Capture the cell that displays the provided text and extract its [x, y] central coordinate. 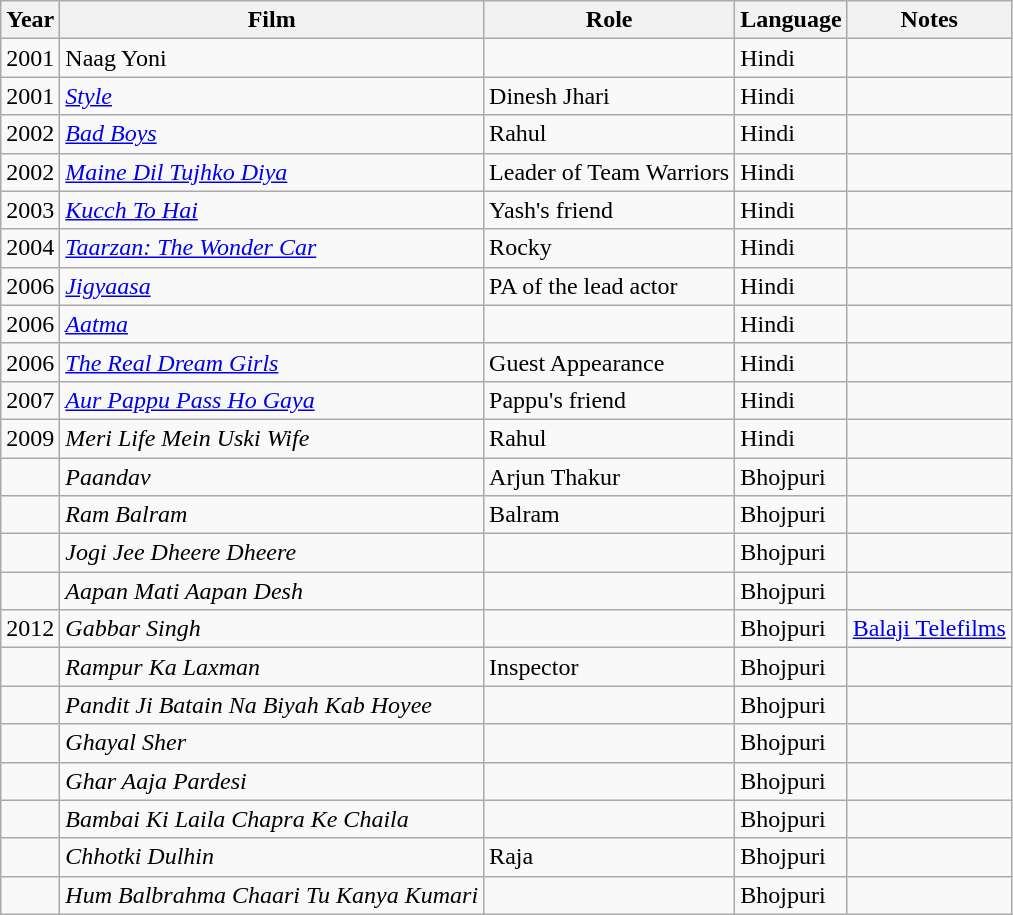
Gabbar Singh [272, 629]
2009 [30, 438]
Rampur Ka Laxman [272, 667]
Aur Pappu Pass Ho Gaya [272, 400]
Ram Balram [272, 515]
Jogi Jee Dheere Dheere [272, 553]
Bad Boys [272, 134]
2003 [30, 210]
Pappu's friend [610, 400]
Meri Life Mein Uski Wife [272, 438]
Hum Balbrahma Chaari Tu Kanya Kumari [272, 895]
2012 [30, 629]
Raja [610, 857]
Yash's friend [610, 210]
Aatma [272, 324]
Kucch To Hai [272, 210]
Notes [929, 20]
Leader of Team Warriors [610, 172]
Year [30, 20]
Language [791, 20]
Jigyaasa [272, 286]
Arjun Thakur [610, 477]
2004 [30, 248]
Balaji Telefilms [929, 629]
Ghar Aaja Pardesi [272, 781]
Chhotki Dulhin [272, 857]
Paandav [272, 477]
2007 [30, 400]
Taarzan: The Wonder Car [272, 248]
Maine Dil Tujhko Diya [272, 172]
Inspector [610, 667]
Style [272, 96]
The Real Dream Girls [272, 362]
PA of the lead actor [610, 286]
Ghayal Sher [272, 743]
Rocky [610, 248]
Guest Appearance [610, 362]
Naag Yoni [272, 58]
Pandit Ji Batain Na Biyah Kab Hoyee [272, 705]
Film [272, 20]
Balram [610, 515]
Bambai Ki Laila Chapra Ke Chaila [272, 819]
Aapan Mati Aapan Desh [272, 591]
Dinesh Jhari [610, 96]
Role [610, 20]
